Determine the (X, Y) coordinate at the center of the cell enclosing the given text.  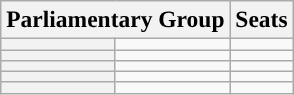
Seats (262, 19)
Parliamentary Group (116, 19)
